Return the (X, Y) coordinate for the center point of the cell that contains the specified text.  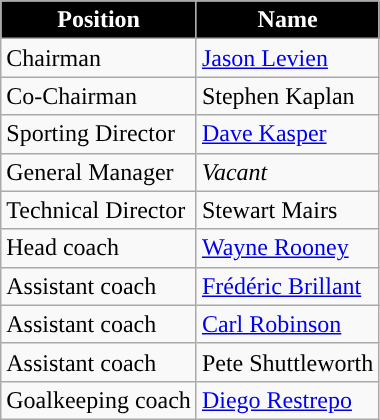
Pete Shuttleworth (287, 362)
Co-Chairman (99, 96)
Name (287, 20)
Position (99, 20)
Chairman (99, 58)
Head coach (99, 248)
Jason Levien (287, 58)
Carl Robinson (287, 324)
Technical Director (99, 210)
Vacant (287, 172)
Stewart Mairs (287, 210)
General Manager (99, 172)
Wayne Rooney (287, 248)
Goalkeeping coach (99, 400)
Diego Restrepo (287, 400)
Sporting Director (99, 134)
Dave Kasper (287, 134)
Stephen Kaplan (287, 96)
Frédéric Brillant (287, 286)
